Detect which cell encompasses the target text, then output its [X, Y] center coordinate. 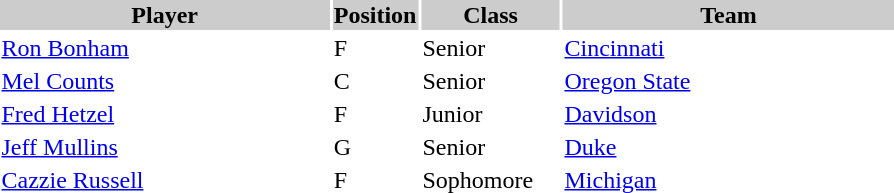
C [375, 81]
Class [490, 15]
Oregon State [728, 81]
Davidson [728, 114]
Jeff Mullins [164, 147]
Duke [728, 147]
G [375, 147]
Ron Bonham [164, 48]
Team [728, 15]
Cincinnati [728, 48]
Position [375, 15]
Mel Counts [164, 81]
Player [164, 15]
Junior [490, 114]
Fred Hetzel [164, 114]
